Search for the cell housing the specified text and yield its (X, Y) center coordinate. 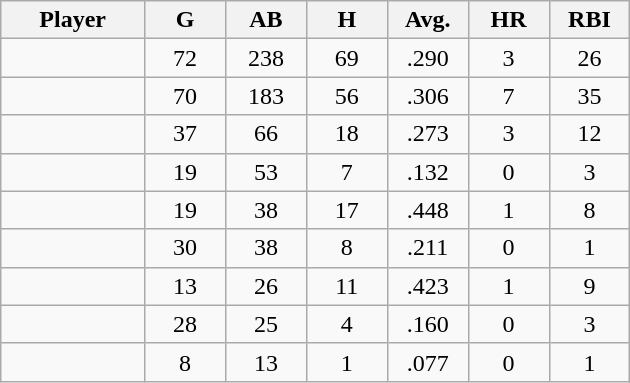
Player (73, 20)
18 (346, 134)
9 (590, 286)
.077 (428, 362)
.290 (428, 58)
RBI (590, 20)
G (186, 20)
30 (186, 248)
.160 (428, 324)
11 (346, 286)
56 (346, 96)
.132 (428, 172)
.448 (428, 210)
AB (266, 20)
H (346, 20)
183 (266, 96)
238 (266, 58)
37 (186, 134)
53 (266, 172)
.306 (428, 96)
.211 (428, 248)
.423 (428, 286)
69 (346, 58)
70 (186, 96)
17 (346, 210)
35 (590, 96)
.273 (428, 134)
12 (590, 134)
4 (346, 324)
28 (186, 324)
66 (266, 134)
Avg. (428, 20)
HR (508, 20)
25 (266, 324)
72 (186, 58)
